Return (x, y) of the center of cell containing provided text 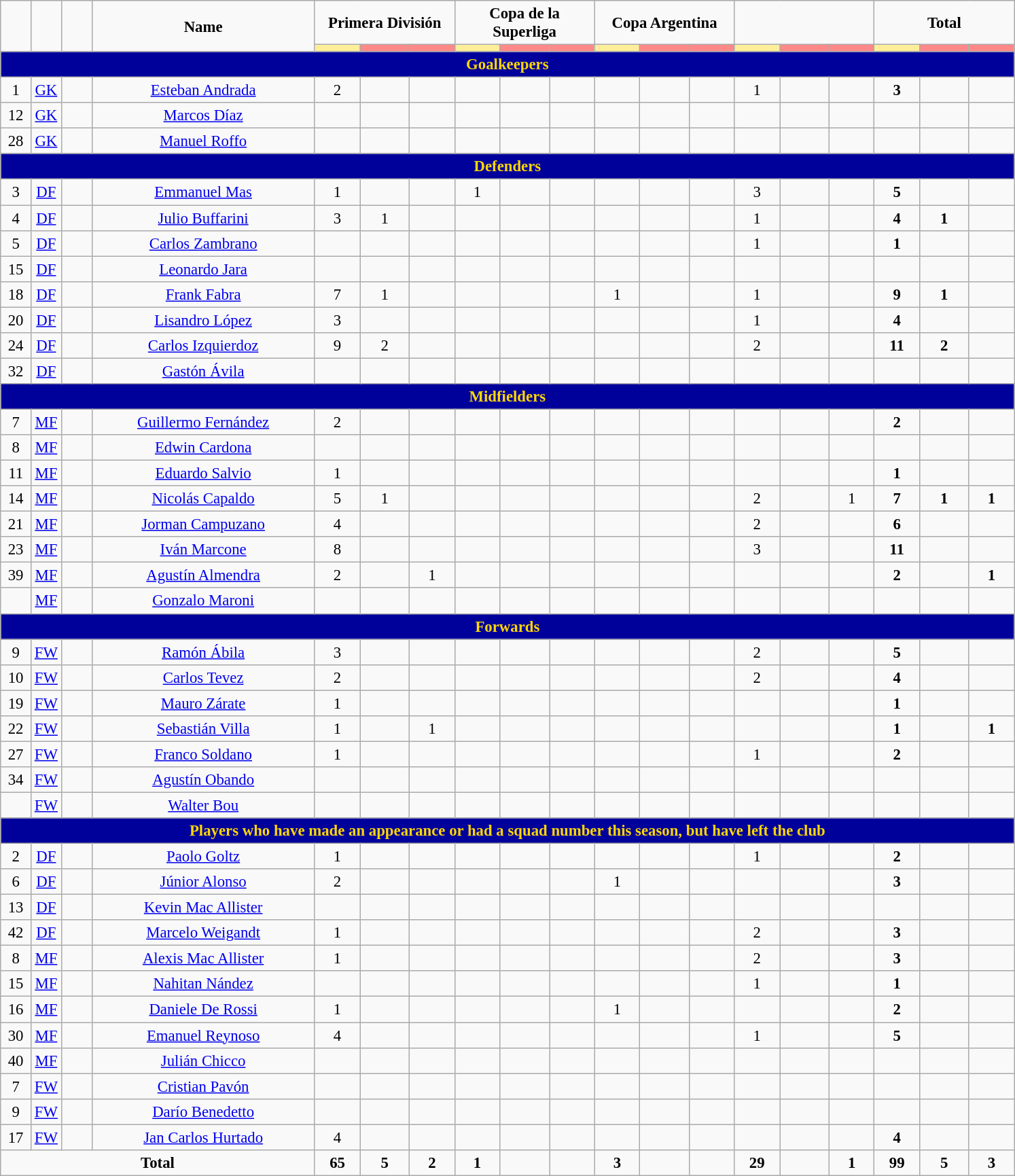
Kevin Mac Allister (203, 908)
21 (16, 524)
Iván Marcone (203, 550)
Copa Argentina (664, 23)
Emanuel Reynoso (203, 1035)
Eduardo Salvio (203, 474)
Marcos Díaz (203, 115)
Paolo Goltz (203, 857)
Walter Bou (203, 805)
Jorman Campuzano (203, 524)
Carlos Tevez (203, 677)
Forwards (507, 626)
Ramón Ábila (203, 652)
65 (337, 1163)
20 (16, 320)
Emmanuel Mas (203, 192)
12 (16, 115)
Gastón Ávila (203, 371)
19 (16, 703)
23 (16, 550)
Nahitan Nández (203, 984)
Name (203, 26)
Leonardo Jara (203, 269)
Copa de la Superliga (524, 23)
Esteban Andrada (203, 90)
Gonzalo Maroni (203, 601)
99 (897, 1163)
Manuel Roffo (203, 141)
Darío Benedetto (203, 1111)
22 (16, 729)
Alexis Mac Allister (203, 959)
24 (16, 346)
14 (16, 499)
Sebastián Villa (203, 729)
29 (757, 1163)
39 (16, 575)
Carlos Izquierdoz (203, 346)
40 (16, 1061)
Agustín Almendra (203, 575)
Julio Buffarini (203, 218)
27 (16, 754)
Primera División (385, 23)
Frank Fabra (203, 294)
Mauro Zárate (203, 703)
10 (16, 677)
Nicolás Capaldo (203, 499)
34 (16, 780)
13 (16, 908)
17 (16, 1137)
16 (16, 1010)
30 (16, 1035)
Julián Chicco (203, 1061)
Midfielders (507, 397)
Guillermo Fernández (203, 422)
18 (16, 294)
Goalkeepers (507, 65)
Franco Soldano (203, 754)
Lisandro López (203, 320)
Marcelo Weigandt (203, 933)
Júnior Alonso (203, 882)
Cristian Pavón (203, 1086)
Jan Carlos Hurtado (203, 1137)
Defenders (507, 166)
28 (16, 141)
Agustín Obando (203, 780)
Daniele De Rossi (203, 1010)
Edwin Cardona (203, 448)
32 (16, 371)
Players who have made an appearance or had a squad number this season, but have left the club (507, 831)
42 (16, 933)
Carlos Zambrano (203, 243)
